Capture the cell that displays the provided text and extract its [X, Y] central coordinate. 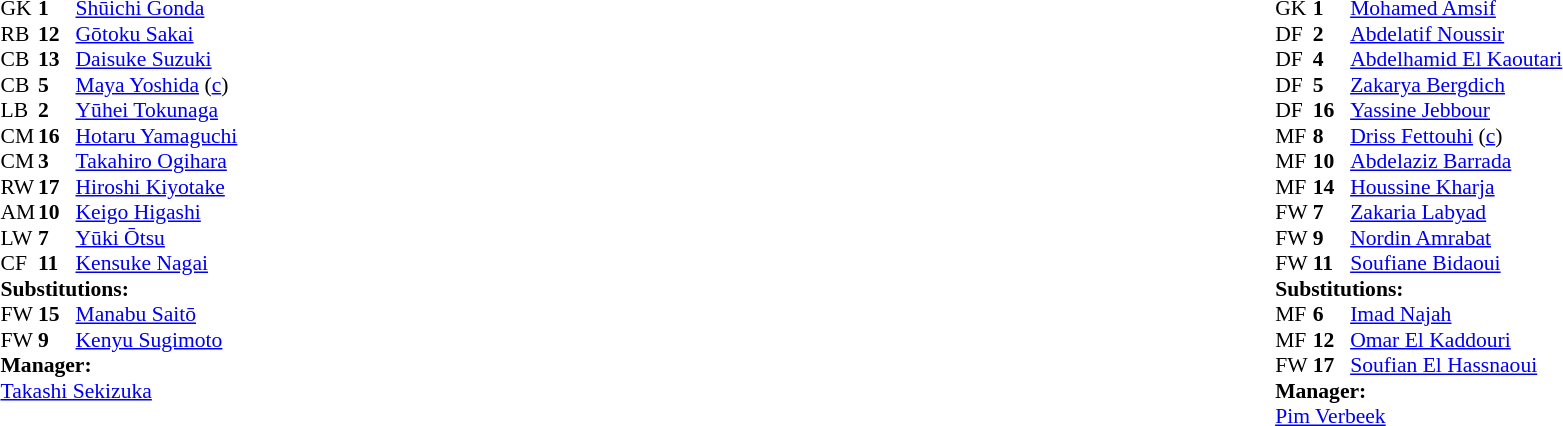
CF [19, 263]
14 [1332, 187]
Soufiane Bidaoui [1456, 263]
Hotaru Yamaguchi [157, 136]
15 [57, 315]
Manabu Saitō [157, 315]
Kensuke Nagai [157, 263]
Gōtoku Sakai [157, 34]
Yūhei Tokunaga [157, 111]
6 [1332, 315]
Kenyu Sugimoto [157, 340]
Yassine Jebbour [1456, 111]
Daisuke Suzuki [157, 59]
4 [1332, 59]
Yūki Ōtsu [157, 238]
13 [57, 59]
Driss Fettouhi (c) [1456, 136]
3 [57, 161]
Omar El Kaddouri [1456, 340]
Takahiro Ogihara [157, 161]
Maya Yoshida (c) [157, 85]
Imad Najah [1456, 315]
Abdelhamid El Kaoutari [1456, 59]
8 [1332, 136]
Takashi Sekizuka [118, 391]
Zakarya Bergdich [1456, 85]
RW [19, 187]
Abdelatif Noussir [1456, 34]
Nordin Amrabat [1456, 238]
Abdelaziz Barrada [1456, 161]
Zakaria Labyad [1456, 213]
LB [19, 111]
Houssine Kharja [1456, 187]
Hiroshi Kiyotake [157, 187]
LW [19, 238]
AM [19, 213]
Keigo Higashi [157, 213]
RB [19, 34]
Soufian El Hassnaoui [1456, 365]
